Return the (X, Y) coordinate for the center point of the cell that contains the specified text.  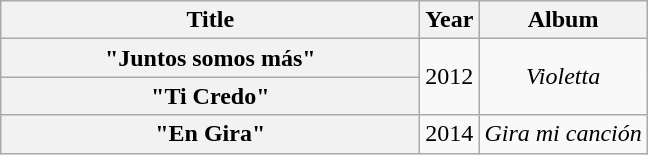
"En Gira" (210, 134)
2012 (450, 77)
Year (450, 20)
Violetta (563, 77)
"Juntos somos más" (210, 58)
"Ti Credo" (210, 96)
2014 (450, 134)
Gira mi canción (563, 134)
Album (563, 20)
Title (210, 20)
